Find where the given text appears and provide that cell's center as [x, y] coordinate. 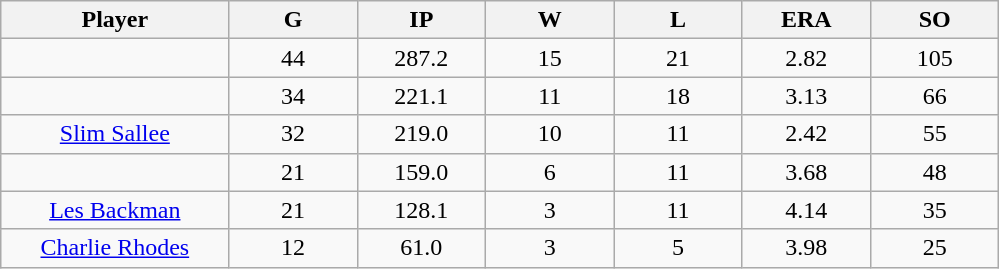
3.98 [806, 248]
55 [934, 134]
48 [934, 172]
Les Backman [115, 210]
34 [293, 96]
IP [421, 20]
2.82 [806, 58]
ERA [806, 20]
25 [934, 248]
35 [934, 210]
SO [934, 20]
2.42 [806, 134]
3.13 [806, 96]
15 [550, 58]
W [550, 20]
219.0 [421, 134]
G [293, 20]
18 [678, 96]
105 [934, 58]
66 [934, 96]
Player [115, 20]
Charlie Rhodes [115, 248]
128.1 [421, 210]
6 [550, 172]
32 [293, 134]
3.68 [806, 172]
Slim Sallee [115, 134]
221.1 [421, 96]
L [678, 20]
12 [293, 248]
10 [550, 134]
159.0 [421, 172]
4.14 [806, 210]
5 [678, 248]
44 [293, 58]
287.2 [421, 58]
61.0 [421, 248]
